Pinpoint the cell where the given text exists, returning its (X, Y) midpoint coordinate. 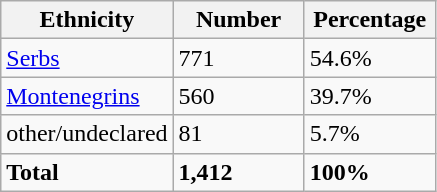
81 (238, 134)
54.6% (370, 58)
Total (87, 172)
Ethnicity (87, 20)
1,412 (238, 172)
Serbs (87, 58)
5.7% (370, 134)
Number (238, 20)
Montenegrins (87, 96)
100% (370, 172)
39.7% (370, 96)
other/undeclared (87, 134)
771 (238, 58)
Percentage (370, 20)
560 (238, 96)
